For the text-containing cell, return its midpoint in [x, y] coordinate format. 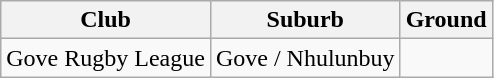
Gove / Nhulunbuy [305, 58]
Suburb [305, 20]
Club [106, 20]
Ground [446, 20]
Gove Rugby League [106, 58]
